Capture the cell that displays the provided text and extract its (X, Y) central coordinate. 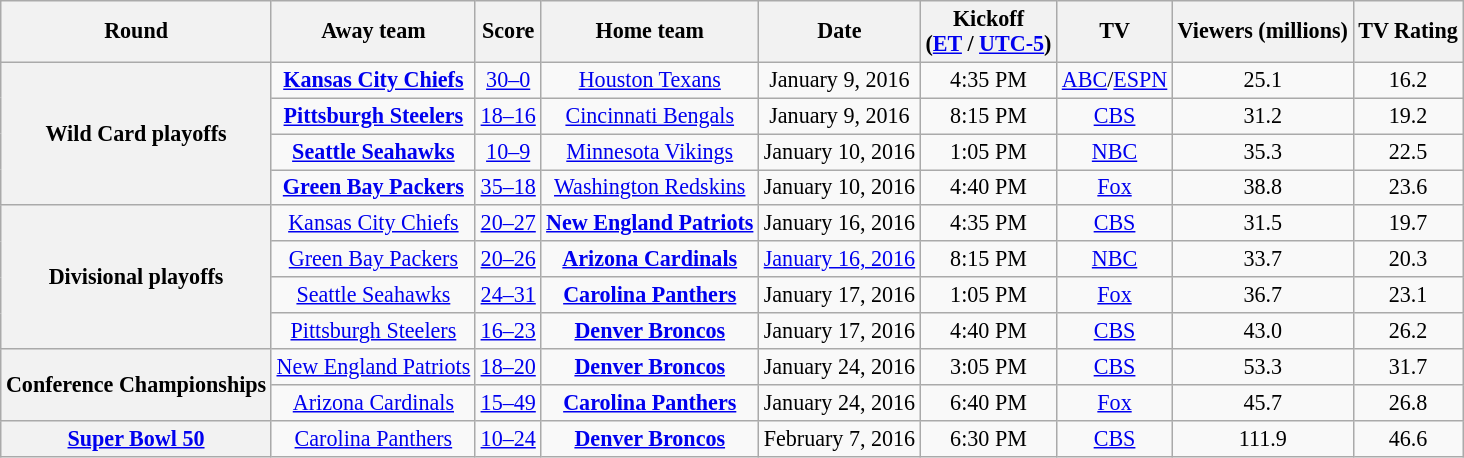
19.2 (1408, 116)
18–20 (508, 366)
Super Bowl 50 (136, 438)
Score (508, 30)
111.9 (1262, 438)
20–26 (508, 259)
16.2 (1408, 80)
45.7 (1262, 402)
31.5 (1262, 223)
Home team (650, 30)
Date (840, 30)
31.2 (1262, 116)
35–18 (508, 187)
10–9 (508, 151)
23.6 (1408, 187)
15–49 (508, 402)
18–16 (508, 116)
30–0 (508, 80)
22.5 (1408, 151)
16–23 (508, 330)
24–31 (508, 295)
Viewers (millions) (1262, 30)
Cincinnati Bengals (650, 116)
Divisional playoffs (136, 276)
20–27 (508, 223)
Minnesota Vikings (650, 151)
Conference Championships (136, 384)
26.2 (1408, 330)
19.7 (1408, 223)
35.3 (1262, 151)
23.1 (1408, 295)
43.0 (1262, 330)
46.6 (1408, 438)
53.3 (1262, 366)
31.7 (1408, 366)
Kickoff(ET / UTC-5) (988, 30)
10–24 (508, 438)
Washington Redskins (650, 187)
Round (136, 30)
February 7, 2016 (840, 438)
TV (1115, 30)
6:40 PM (988, 402)
Wild Card playoffs (136, 134)
25.1 (1262, 80)
20.3 (1408, 259)
38.8 (1262, 187)
Away team (373, 30)
TV Rating (1408, 30)
26.8 (1408, 402)
ABC/ESPN (1115, 80)
36.7 (1262, 295)
3:05 PM (988, 366)
6:30 PM (988, 438)
33.7 (1262, 259)
Houston Texans (650, 80)
